Extract the [x, y] coordinate from the center of the cell holding the provided text.  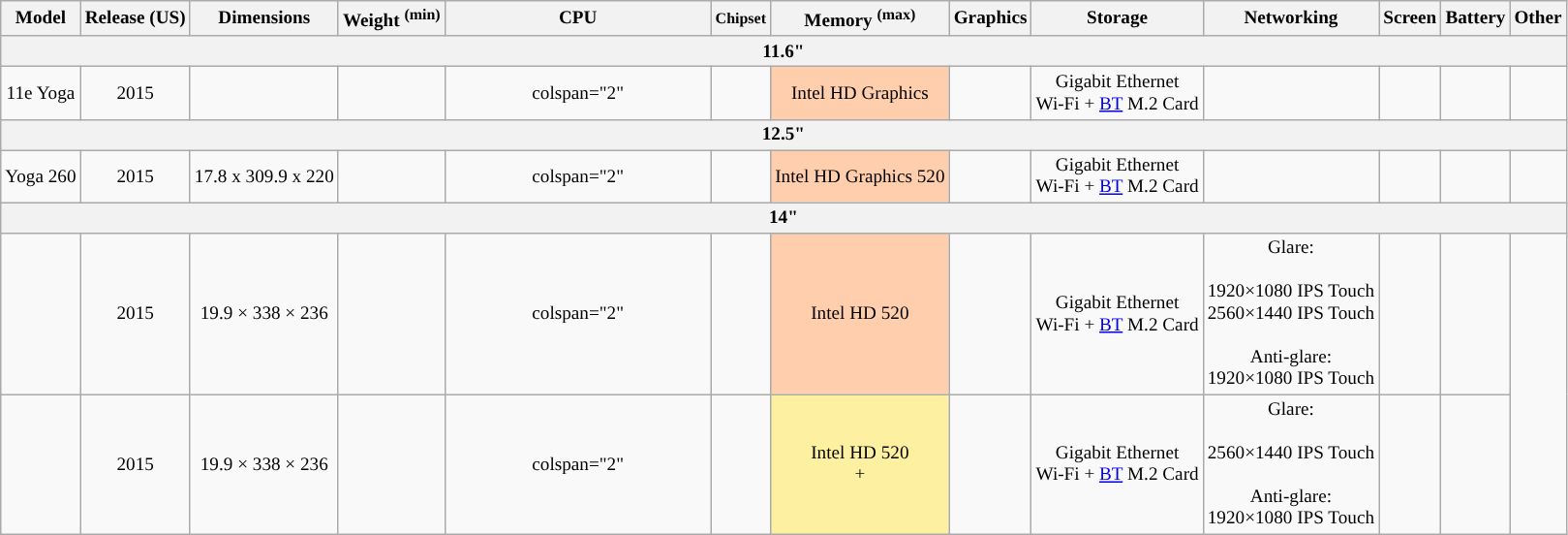
11.6" [784, 51]
Networking [1290, 19]
Weight (min) [391, 19]
Graphics [990, 19]
Dimensions [263, 19]
Intel HD 520 [860, 314]
Intel HD Graphics 520 [860, 176]
Other [1538, 19]
Memory (max) [860, 19]
Yoga 260 [41, 176]
Intel HD Graphics [860, 93]
14" [784, 218]
Battery [1476, 19]
CPU [577, 19]
Glare:1920×1080 IPS Touch 2560×1440 IPS Touch Anti-glare: 1920×1080 IPS Touch [1290, 314]
17.8 x 309.9 x 220 [263, 176]
Storage [1118, 19]
Release (US) [136, 19]
Screen [1410, 19]
12.5" [784, 135]
Glare:2560×1440 IPS Touch Anti-glare: 1920×1080 IPS Touch [1290, 464]
Intel HD 520+ [860, 464]
Chipset [741, 19]
Model [41, 19]
11e Yoga [41, 93]
